Find where the given text appears and provide that cell's center as [x, y] coordinate. 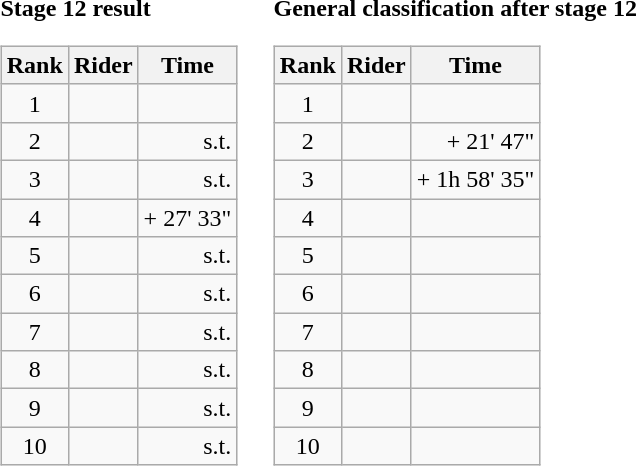
+ 27' 33" [188, 217]
+ 1h 58' 35" [476, 179]
+ 21' 47" [476, 141]
